Scan for the cell matching the given text and deliver its [X, Y] coordinate at center. 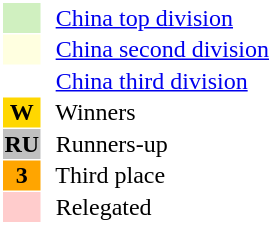
Winners [156, 113]
Relegated [156, 207]
China second division [156, 49]
W [22, 113]
Third place [156, 175]
RU [22, 144]
China third division [156, 81]
3 [22, 175]
Runners-up [156, 144]
China top division [156, 18]
